Extract the [X, Y] coordinate from the center of the cell holding the provided text.  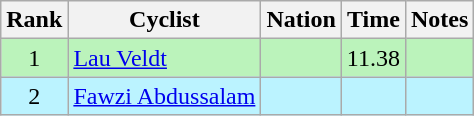
Nation [301, 20]
Notes [439, 20]
Fawzi Abdussalam [164, 96]
1 [34, 58]
11.38 [373, 58]
Cyclist [164, 20]
Rank [34, 20]
Lau Veldt [164, 58]
Time [373, 20]
2 [34, 96]
